From the cell containing the given text, extract its center point as (X, Y) coordinate. 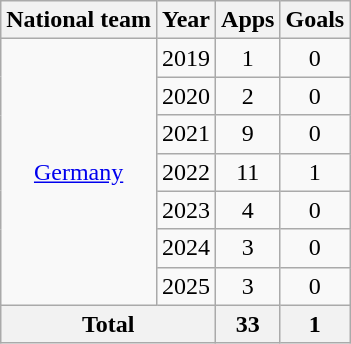
33 (248, 324)
Germany (79, 172)
2020 (186, 96)
2 (248, 96)
2022 (186, 172)
2019 (186, 58)
9 (248, 134)
National team (79, 20)
Apps (248, 20)
4 (248, 210)
2024 (186, 248)
Year (186, 20)
Goals (315, 20)
2025 (186, 286)
11 (248, 172)
2023 (186, 210)
2021 (186, 134)
Total (108, 324)
